Pinpoint the cell where the given text exists, returning its [x, y] midpoint coordinate. 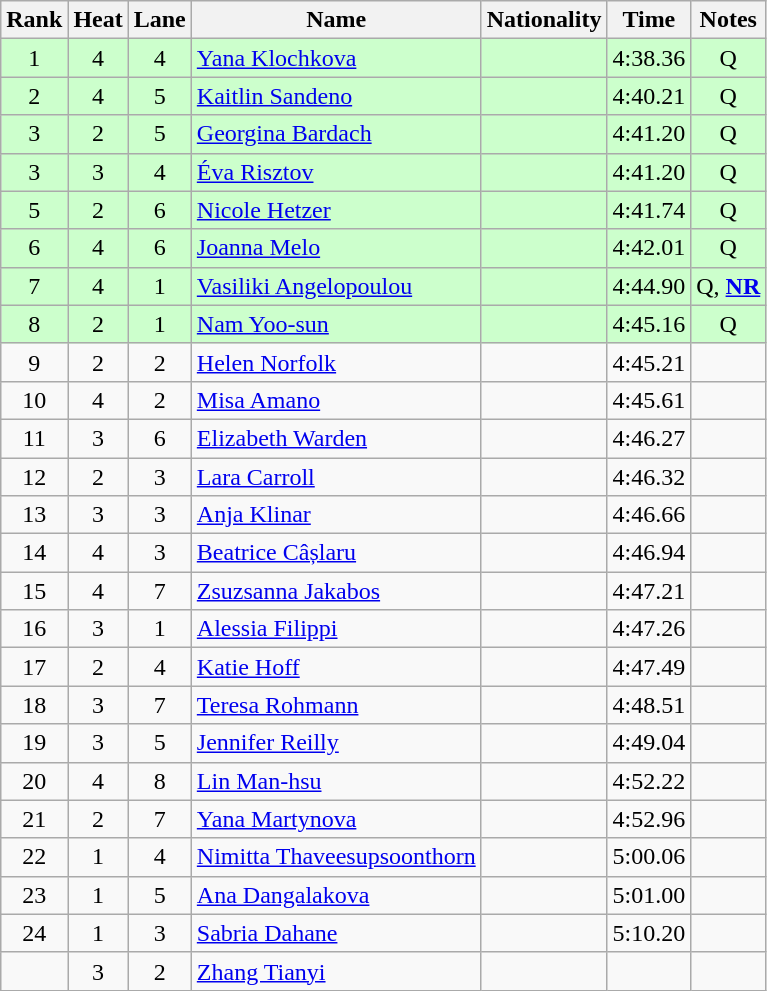
20 [34, 781]
21 [34, 819]
5:10.20 [649, 933]
4:40.21 [649, 96]
4:47.21 [649, 591]
Nationality [544, 20]
4:44.90 [649, 286]
Zhang Tianyi [336, 971]
Georgina Bardach [336, 134]
Yana Martynova [336, 819]
Nimitta Thaveesupsoonthorn [336, 857]
Sabria Dahane [336, 933]
4:52.22 [649, 781]
4:45.21 [649, 362]
19 [34, 743]
Yana Klochkova [336, 58]
23 [34, 895]
4:48.51 [649, 705]
18 [34, 705]
Helen Norfolk [336, 362]
Ana Dangalakova [336, 895]
Name [336, 20]
4:46.94 [649, 553]
13 [34, 515]
4:46.66 [649, 515]
Kaitlin Sandeno [336, 96]
Nicole Hetzer [336, 210]
4:47.26 [649, 629]
Rank [34, 20]
Time [649, 20]
4:49.04 [649, 743]
Teresa Rohmann [336, 705]
Alessia Filippi [336, 629]
15 [34, 591]
9 [34, 362]
Elizabeth Warden [336, 438]
Anja Klinar [336, 515]
4:46.27 [649, 438]
14 [34, 553]
24 [34, 933]
16 [34, 629]
Katie Hoff [336, 667]
Éva Risztov [336, 172]
Zsuzsanna Jakabos [336, 591]
Nam Yoo-sun [336, 324]
Vasiliki Angelopoulou [336, 286]
4:45.16 [649, 324]
Heat [98, 20]
4:47.49 [649, 667]
Beatrice Câșlaru [336, 553]
Lara Carroll [336, 477]
Lane [160, 20]
Q, NR [728, 286]
Misa Amano [336, 400]
4:41.74 [649, 210]
Notes [728, 20]
10 [34, 400]
4:52.96 [649, 819]
Joanna Melo [336, 248]
Jennifer Reilly [336, 743]
5:01.00 [649, 895]
12 [34, 477]
11 [34, 438]
Lin Man-hsu [336, 781]
22 [34, 857]
4:45.61 [649, 400]
4:42.01 [649, 248]
5:00.06 [649, 857]
4:46.32 [649, 477]
4:38.36 [649, 58]
17 [34, 667]
